Locate the cell with the specified text and output its [x, y] center coordinate. 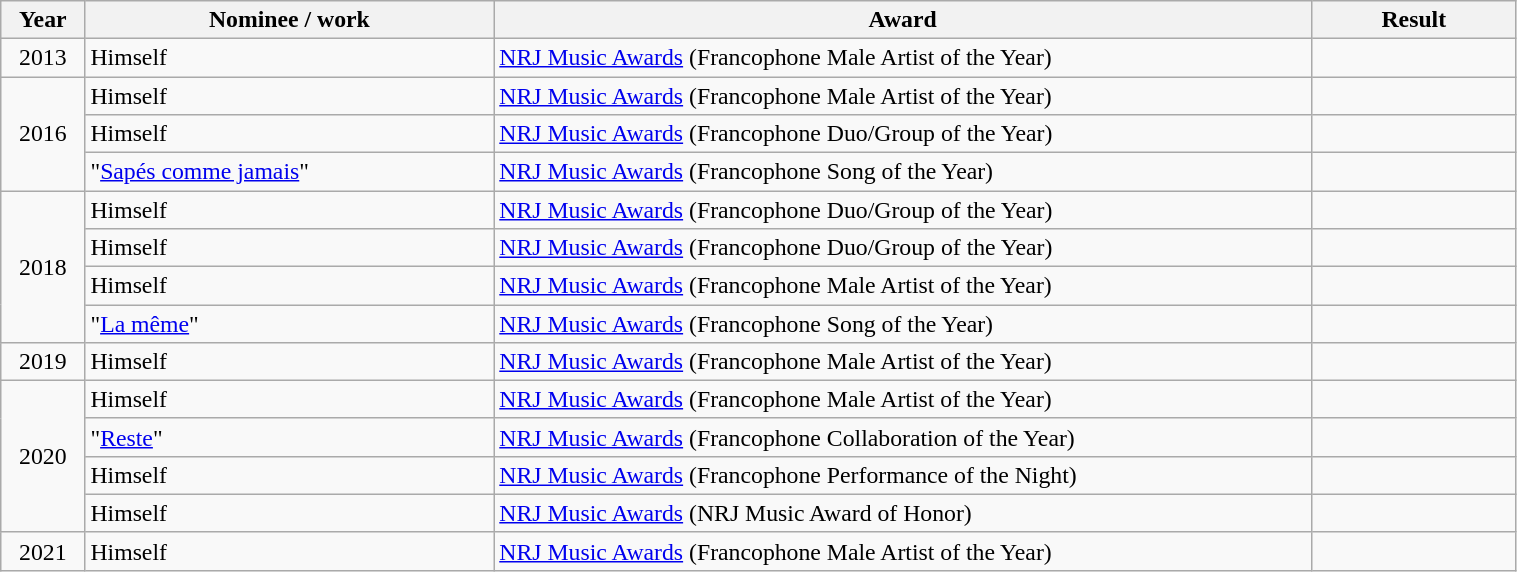
"Reste" [290, 437]
2020 [43, 456]
2018 [43, 266]
NRJ Music Awards (NRJ Music Award of Honor) [903, 513]
2016 [43, 134]
2019 [43, 361]
NRJ Music Awards (Francophone Collaboration of the Year) [903, 437]
"La même" [290, 323]
Nominee / work [290, 20]
Result [1414, 20]
"Sapés comme jamais" [290, 171]
2021 [43, 551]
NRJ Music Awards (Francophone Performance of the Night) [903, 475]
2013 [43, 58]
Award [903, 20]
Year [43, 20]
